Locate the cell with the specified text and output its [X, Y] center coordinate. 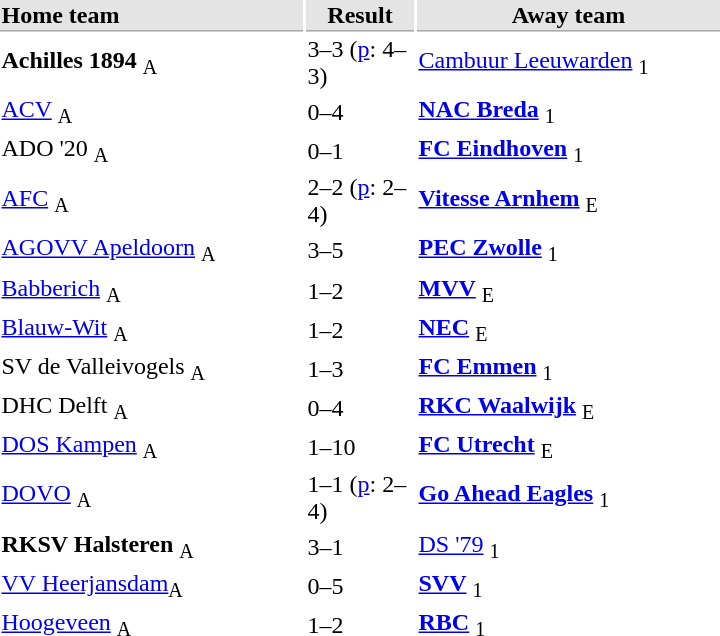
Away team [568, 16]
Vitesse Arnhem E [568, 202]
RKSV Halsteren A [152, 547]
ADO '20 A [152, 152]
1–1 (p: 2–4) [360, 498]
Babberich A [152, 290]
1–10 [360, 447]
Cambuur Leeuwarden 1 [568, 62]
ACV A [152, 112]
1–3 [360, 369]
Achilles 1894 A [152, 62]
3–5 [360, 251]
FC Emmen 1 [568, 369]
FC Eindhoven 1 [568, 152]
0–1 [360, 152]
FC Utrecht E [568, 447]
DOS Kampen A [152, 447]
AGOVV Apeldoorn A [152, 251]
PEC Zwolle 1 [568, 251]
3–3 (p: 4–3) [360, 62]
DHC Delft A [152, 408]
RKC Waalwijk E [568, 408]
VV HeerjansdamA [152, 586]
DS '79 1 [568, 547]
Home team [152, 16]
Go Ahead Eagles 1 [568, 498]
Blauw-Wit A [152, 330]
MVV E [568, 290]
0–5 [360, 586]
Result [360, 16]
SVV 1 [568, 586]
3–1 [360, 547]
NAC Breda 1 [568, 112]
NEC E [568, 330]
DOVO A [152, 498]
AFC A [152, 202]
SV de Valleivogels A [152, 369]
2–2 (p: 2–4) [360, 202]
